Detect which cell encompasses the target text, then output its (X, Y) center coordinate. 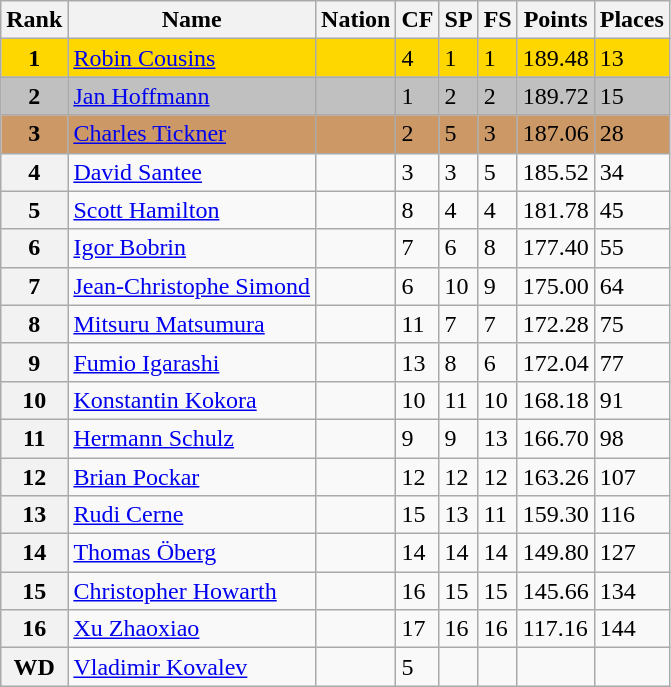
177.40 (556, 248)
145.66 (556, 591)
189.48 (556, 58)
75 (632, 324)
134 (632, 591)
Xu Zhaoxiao (192, 629)
187.06 (556, 134)
Scott Hamilton (192, 210)
Rudi Cerne (192, 515)
Nation (356, 20)
55 (632, 248)
David Santee (192, 172)
Mitsuru Matsumura (192, 324)
116 (632, 515)
185.52 (556, 172)
Konstantin Kokora (192, 400)
166.70 (556, 438)
34 (632, 172)
98 (632, 438)
172.28 (556, 324)
Hermann Schulz (192, 438)
Vladimir Kovalev (192, 667)
64 (632, 286)
189.72 (556, 96)
Jan Hoffmann (192, 96)
91 (632, 400)
144 (632, 629)
SP (458, 20)
Charles Tickner (192, 134)
Places (632, 20)
Jean-Christophe Simond (192, 286)
Name (192, 20)
172.04 (556, 362)
Rank (34, 20)
Points (556, 20)
45 (632, 210)
159.30 (556, 515)
17 (418, 629)
CF (418, 20)
168.18 (556, 400)
Fumio Igarashi (192, 362)
Robin Cousins (192, 58)
127 (632, 553)
117.16 (556, 629)
107 (632, 477)
28 (632, 134)
175.00 (556, 286)
149.80 (556, 553)
WD (34, 667)
FS (498, 20)
Christopher Howarth (192, 591)
181.78 (556, 210)
163.26 (556, 477)
Thomas Öberg (192, 553)
Igor Bobrin (192, 248)
77 (632, 362)
Brian Pockar (192, 477)
